Find where the given text appears and provide that cell's center as [X, Y] coordinate. 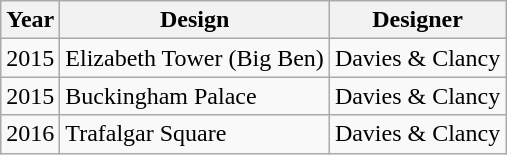
Designer [417, 20]
Design [195, 20]
Year [30, 20]
2016 [30, 134]
Buckingham Palace [195, 96]
Elizabeth Tower (Big Ben) [195, 58]
Trafalgar Square [195, 134]
